Determine the [X, Y] coordinate at the center of the cell enclosing the given text.  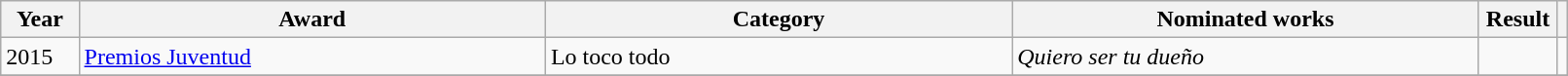
Quiero ser tu dueño [1246, 57]
Award [311, 19]
Premios Juventud [311, 57]
Result [1517, 19]
Category [779, 19]
Year [40, 19]
Lo toco todo [779, 57]
Nominated works [1246, 19]
2015 [40, 57]
